Return the [X, Y] coordinate for the center point of the cell that contains the specified text.  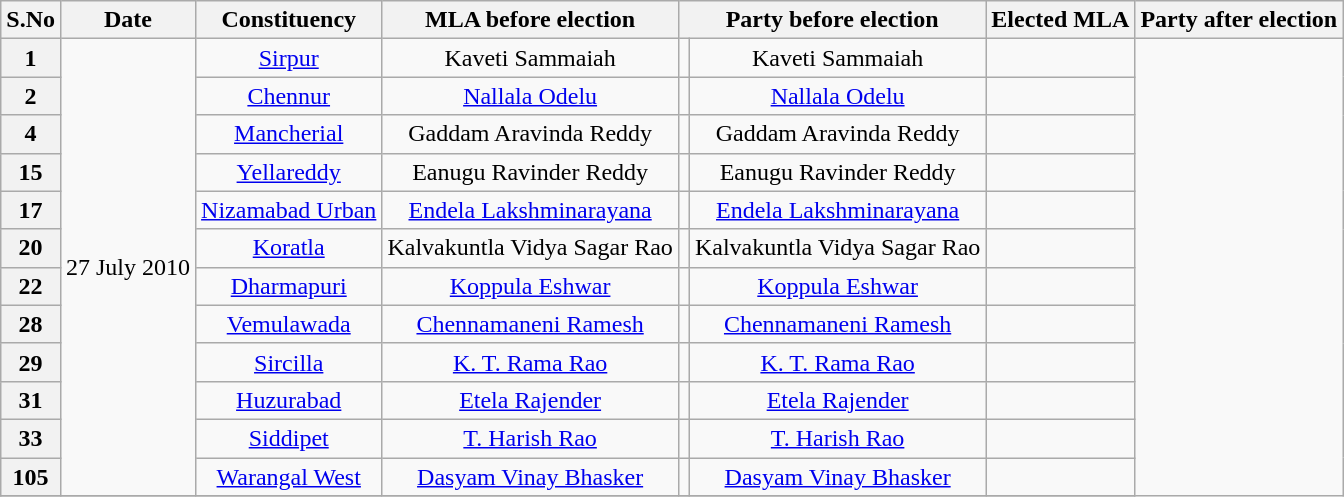
33 [31, 438]
1 [31, 58]
Constituency [289, 20]
2 [31, 96]
Koratla [289, 248]
29 [31, 362]
Nizamabad Urban [289, 210]
20 [31, 248]
Party after election [1239, 20]
Huzurabad [289, 400]
15 [31, 172]
22 [31, 286]
Party before election [832, 20]
Warangal West [289, 477]
31 [31, 400]
17 [31, 210]
Yellareddy [289, 172]
Chennur [289, 96]
4 [31, 134]
Sircilla [289, 362]
Siddipet [289, 438]
Mancherial [289, 134]
MLA before election [530, 20]
27 July 2010 [128, 268]
Vemulawada [289, 324]
S.No [31, 20]
Elected MLA [1060, 20]
Sirpur [289, 58]
Dharmapuri [289, 286]
Date [128, 20]
28 [31, 324]
105 [31, 477]
